Provide the (x, y) coordinate of the cell's center where the given text is located.  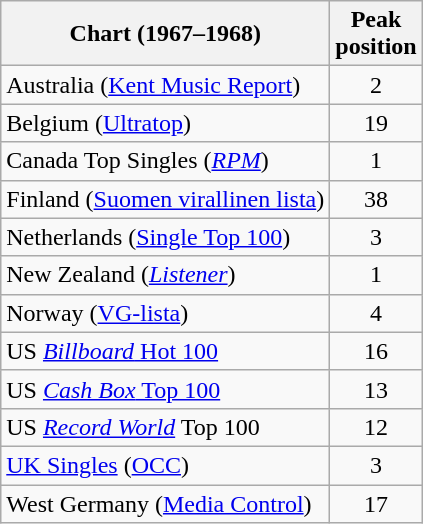
Netherlands (Single Top 100) (166, 237)
19 (376, 123)
Australia (Kent Music Report) (166, 85)
12 (376, 427)
Canada Top Singles (RPM) (166, 161)
16 (376, 351)
Belgium (Ultratop) (166, 123)
4 (376, 313)
17 (376, 503)
Peakposition (376, 34)
US Record World Top 100 (166, 427)
38 (376, 199)
US Cash Box Top 100 (166, 389)
Finland (Suomen virallinen lista) (166, 199)
Norway (VG-lista) (166, 313)
Chart (1967–1968) (166, 34)
2 (376, 85)
UK Singles (OCC) (166, 465)
New Zealand (Listener) (166, 275)
13 (376, 389)
West Germany (Media Control) (166, 503)
US Billboard Hot 100 (166, 351)
